Return the [X, Y] coordinate for the center point of the cell that contains the specified text.  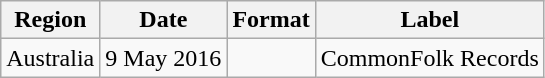
Region [50, 20]
Label [430, 20]
Format [271, 20]
CommonFolk Records [430, 58]
Australia [50, 58]
Date [164, 20]
9 May 2016 [164, 58]
